Find where the given text appears and provide that cell's center as (x, y) coordinate. 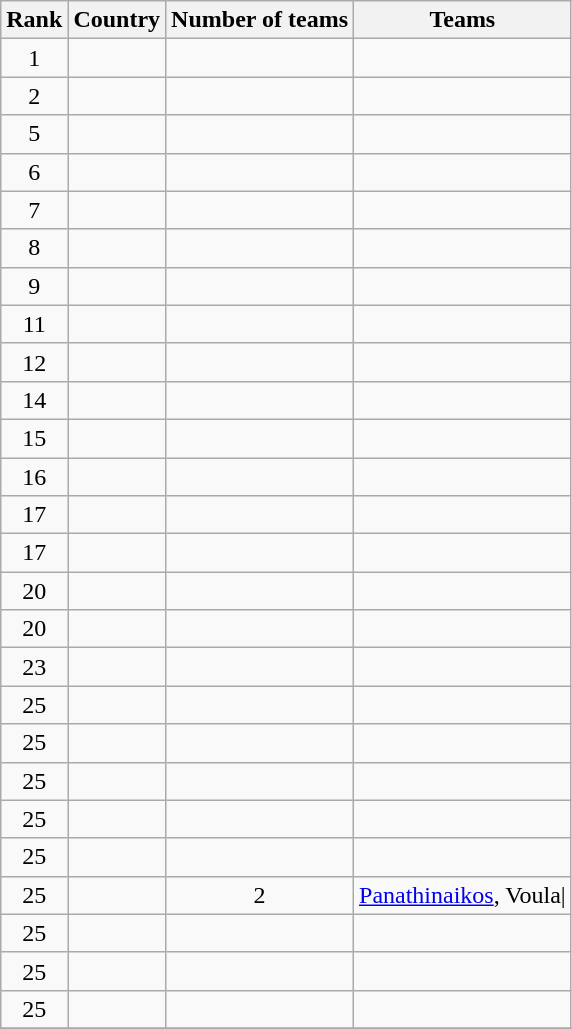
15 (34, 438)
8 (34, 248)
Number of teams (260, 20)
Country (117, 20)
11 (34, 324)
23 (34, 667)
9 (34, 286)
Teams (463, 20)
5 (34, 134)
14 (34, 400)
7 (34, 210)
Rank (34, 20)
Panathinaikos, Voula| (463, 895)
6 (34, 172)
12 (34, 362)
16 (34, 477)
1 (34, 58)
